Pinpoint the cell where the given text exists, returning its (x, y) midpoint coordinate. 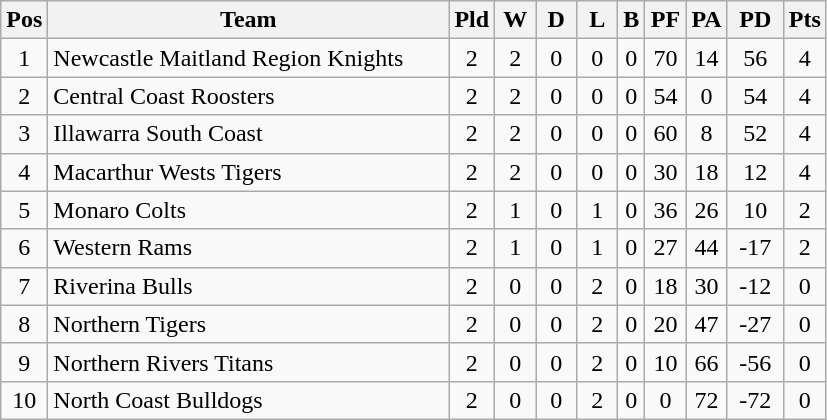
Illawarra South Coast (248, 134)
Newcastle Maitland Region Knights (248, 58)
14 (706, 58)
6 (24, 248)
Northern Tigers (248, 324)
-12 (755, 286)
Macarthur Wests Tigers (248, 172)
Central Coast Roosters (248, 96)
Pos (24, 20)
3 (24, 134)
60 (666, 134)
Pts (804, 20)
-56 (755, 362)
Pld (472, 20)
Western Rams (248, 248)
66 (706, 362)
20 (666, 324)
PF (666, 20)
-17 (755, 248)
-27 (755, 324)
26 (706, 210)
W (516, 20)
North Coast Bulldogs (248, 400)
D (556, 20)
5 (24, 210)
44 (706, 248)
72 (706, 400)
Monaro Colts (248, 210)
Riverina Bulls (248, 286)
7 (24, 286)
Team (248, 20)
L (598, 20)
52 (755, 134)
27 (666, 248)
47 (706, 324)
70 (666, 58)
B (632, 20)
PD (755, 20)
9 (24, 362)
12 (755, 172)
56 (755, 58)
-72 (755, 400)
36 (666, 210)
Northern Rivers Titans (248, 362)
PA (706, 20)
